Identify which cell holds the provided text, then report its [x, y] central coordinate. 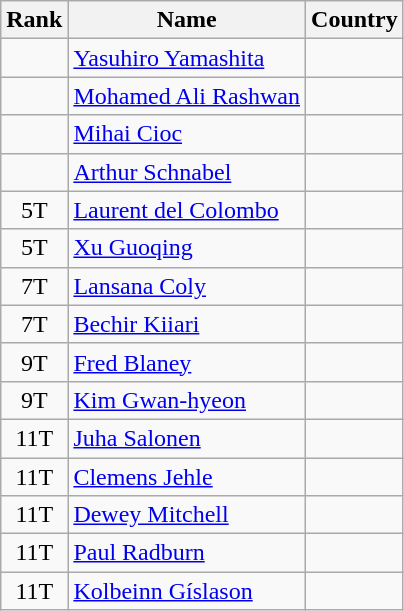
Laurent del Colombo [187, 210]
Rank [34, 20]
Lansana Coly [187, 286]
Arthur Schnabel [187, 172]
Juha Salonen [187, 438]
Yasuhiro Yamashita [187, 58]
Country [355, 20]
Mohamed Ali Rashwan [187, 96]
Fred Blaney [187, 362]
Clemens Jehle [187, 477]
Name [187, 20]
Bechir Kiiari [187, 324]
Dewey Mitchell [187, 515]
Xu Guoqing [187, 248]
Mihai Cioc [187, 134]
Kolbeinn Gíslason [187, 591]
Kim Gwan-hyeon [187, 400]
Paul Radburn [187, 553]
